For the text-containing cell, return its midpoint in (X, Y) coordinate format. 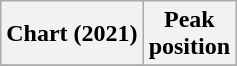
Peakposition (189, 34)
Chart (2021) (72, 34)
